Output the (X, Y) coordinate of the center of the cell containing the given text.  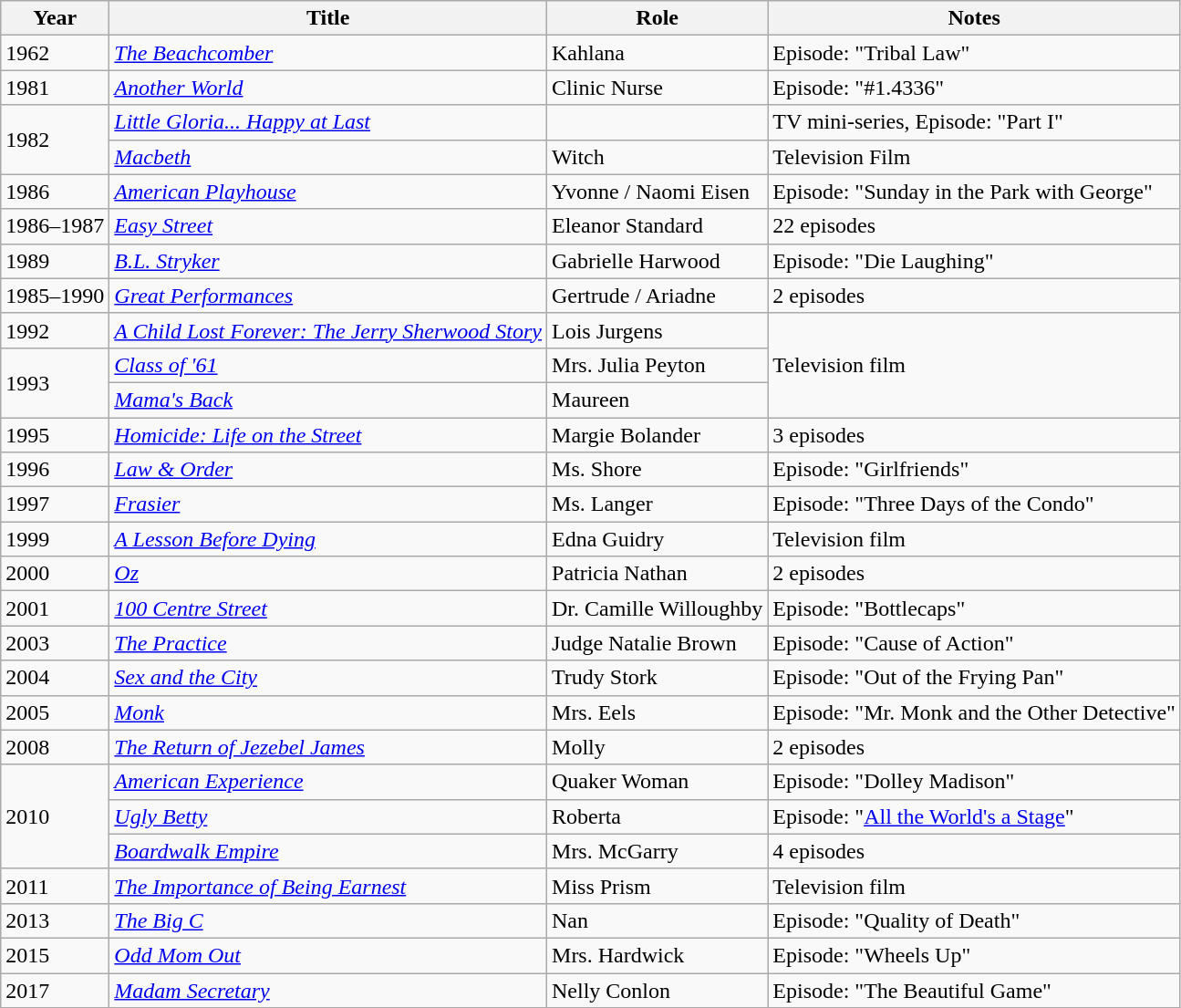
4 episodes (974, 851)
Miss Prism (658, 886)
Yvonne / Naomi Eisen (658, 192)
2000 (55, 574)
1999 (55, 539)
Clinic Nurse (658, 88)
2003 (55, 643)
1986–1987 (55, 226)
Episode: "Out of the Frying Pan" (974, 678)
Episode: "Sunday in the Park with George" (974, 192)
B.L. Stryker (328, 261)
1985–1990 (55, 296)
Frasier (328, 504)
American Playhouse (328, 192)
Nan (658, 920)
Monk (328, 712)
3 episodes (974, 435)
Dr. Camille Willoughby (658, 608)
Episode: "Girlfriends" (974, 470)
Molly (658, 747)
1993 (55, 382)
Episode: "Quality of Death" (974, 920)
Title (328, 18)
Great Performances (328, 296)
The Big C (328, 920)
Episode: "Three Days of the Condo" (974, 504)
Episode: "#1.4336" (974, 88)
Easy Street (328, 226)
Law & Order (328, 470)
Eleanor Standard (658, 226)
Sex and the City (328, 678)
2004 (55, 678)
2013 (55, 920)
Ugly Betty (328, 816)
Mrs. Julia Peyton (658, 365)
Class of '61 (328, 365)
Episode: "Mr. Monk and the Other Detective" (974, 712)
Episode: "Dolley Madison" (974, 782)
A Lesson Before Dying (328, 539)
Boardwalk Empire (328, 851)
Odd Mom Out (328, 955)
Judge Natalie Brown (658, 643)
Episode: "Die Laughing" (974, 261)
Ms. Langer (658, 504)
Oz (328, 574)
Roberta (658, 816)
Mama's Back (328, 400)
22 episodes (974, 226)
1989 (55, 261)
Margie Bolander (658, 435)
Television Film (974, 157)
Notes (974, 18)
Edna Guidry (658, 539)
Witch (658, 157)
Little Gloria... Happy at Last (328, 122)
The Practice (328, 643)
Episode: "Wheels Up" (974, 955)
Episode: "Cause of Action" (974, 643)
1995 (55, 435)
Quaker Woman (658, 782)
Mrs. Eels (658, 712)
American Experience (328, 782)
1997 (55, 504)
Patricia Nathan (658, 574)
Another World (328, 88)
Ms. Shore (658, 470)
Nelly Conlon (658, 990)
2008 (55, 747)
Year (55, 18)
Kahlana (658, 53)
Role (658, 18)
Episode: "Bottlecaps" (974, 608)
Episode: "Tribal Law" (974, 53)
2015 (55, 955)
2010 (55, 816)
Episode: "All the World's a Stage" (974, 816)
1992 (55, 330)
The Return of Jezebel James (328, 747)
Mrs. McGarry (658, 851)
TV mini-series, Episode: "Part I" (974, 122)
2011 (55, 886)
1981 (55, 88)
Macbeth (328, 157)
1982 (55, 140)
Maureen (658, 400)
The Beachcomber (328, 53)
1962 (55, 53)
2001 (55, 608)
Lois Jurgens (658, 330)
A Child Lost Forever: The Jerry Sherwood Story (328, 330)
Gertrude / Ariadne (658, 296)
Episode: "The Beautiful Game" (974, 990)
2017 (55, 990)
1986 (55, 192)
Homicide: Life on the Street (328, 435)
Gabrielle Harwood (658, 261)
1996 (55, 470)
100 Centre Street (328, 608)
2005 (55, 712)
Madam Secretary (328, 990)
Mrs. Hardwick (658, 955)
The Importance of Being Earnest (328, 886)
Trudy Stork (658, 678)
